Pinpoint the cell where the given text exists, returning its [x, y] midpoint coordinate. 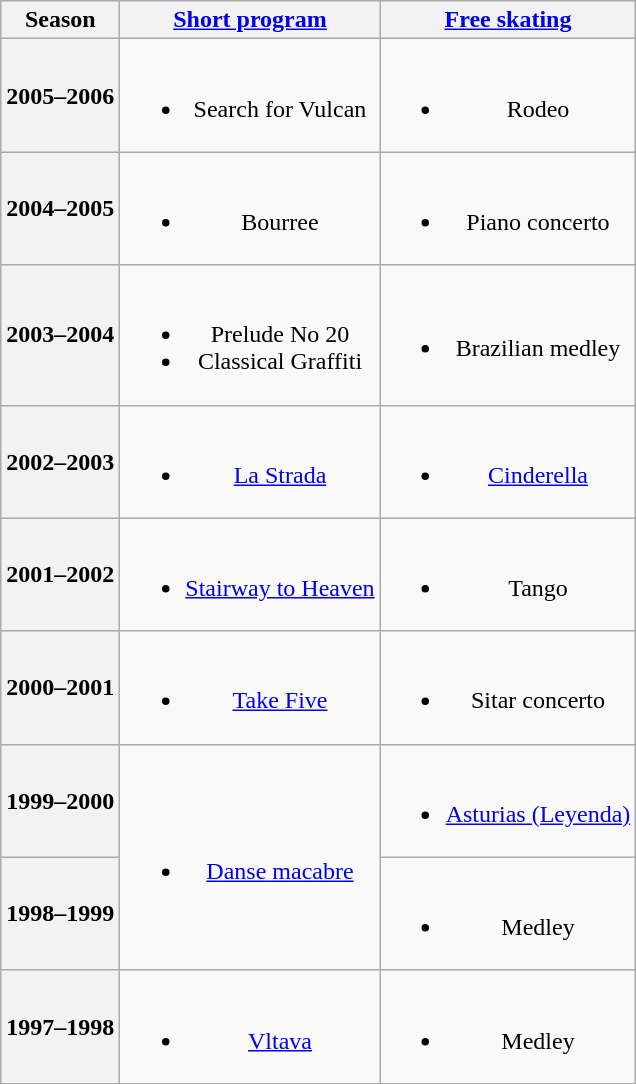
1998–1999 [60, 914]
La Strada [250, 462]
Season [60, 20]
Sitar concerto [508, 688]
Bourree [250, 208]
Tango [508, 574]
Stairway to Heaven [250, 574]
2001–2002 [60, 574]
2002–2003 [60, 462]
Cinderella [508, 462]
1997–1998 [60, 1026]
2004–2005 [60, 208]
Brazilian medley [508, 335]
Piano concerto [508, 208]
Danse macabre [250, 857]
Search for Vulcan [250, 96]
Take Five [250, 688]
1999–2000 [60, 800]
Vltava [250, 1026]
2003–2004 [60, 335]
2000–2001 [60, 688]
Short program [250, 20]
2005–2006 [60, 96]
Free skating [508, 20]
Asturias (Leyenda) [508, 800]
Rodeo [508, 96]
Prelude No 20 Classical Graffiti [250, 335]
